Detect which cell encompasses the target text, then output its (x, y) center coordinate. 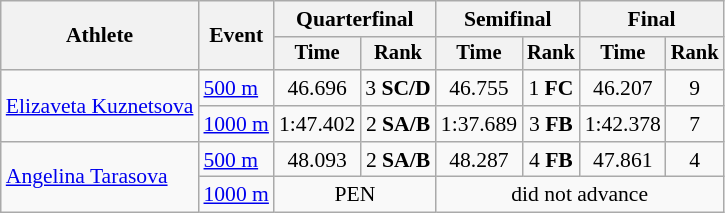
PEN (355, 195)
Athlete (100, 36)
Quarterfinal (355, 19)
1:42.378 (623, 124)
9 (695, 88)
3 FB (551, 124)
Angelina Tarasova (100, 178)
4 FB (551, 160)
46.755 (479, 88)
1:37.689 (479, 124)
3 SC/D (398, 88)
1:47.402 (317, 124)
Event (236, 36)
Semifinal (508, 19)
1 FC (551, 88)
did not advance (580, 195)
46.696 (317, 88)
48.287 (479, 160)
48.093 (317, 160)
Elizaveta Kuznetsova (100, 106)
46.207 (623, 88)
7 (695, 124)
4 (695, 160)
Final (652, 19)
47.861 (623, 160)
